Scan for the cell matching the given text and deliver its [X, Y] coordinate at center. 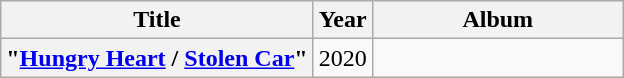
Year [342, 20]
Title [157, 20]
"Hungry Heart / Stolen Car" [157, 58]
Album [498, 20]
2020 [342, 58]
